Capture the cell that displays the provided text and extract its (x, y) central coordinate. 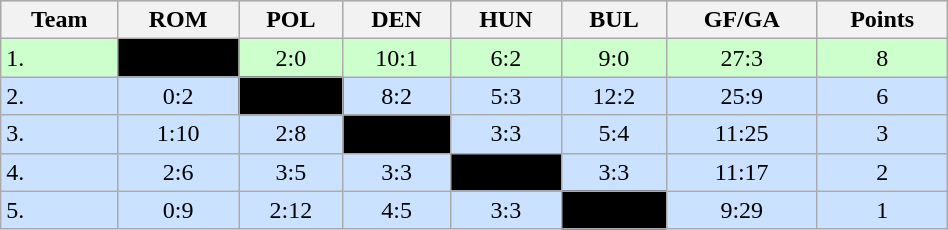
3:5 (290, 172)
4:5 (396, 210)
0:9 (178, 210)
2:12 (290, 210)
2 (882, 172)
DEN (396, 20)
4. (60, 172)
BUL (614, 20)
1:10 (178, 134)
3. (60, 134)
2. (60, 96)
5:3 (506, 96)
2:6 (178, 172)
12:2 (614, 96)
11:25 (742, 134)
1 (882, 210)
1. (60, 58)
8:2 (396, 96)
HUN (506, 20)
ROM (178, 20)
Team (60, 20)
27:3 (742, 58)
6 (882, 96)
0:2 (178, 96)
5:4 (614, 134)
2:0 (290, 58)
3 (882, 134)
8 (882, 58)
11:17 (742, 172)
10:1 (396, 58)
9:0 (614, 58)
9:29 (742, 210)
Points (882, 20)
25:9 (742, 96)
2:8 (290, 134)
POL (290, 20)
GF/GA (742, 20)
6:2 (506, 58)
5. (60, 210)
